Extract the (x, y) coordinate from the center of the cell holding the provided text.  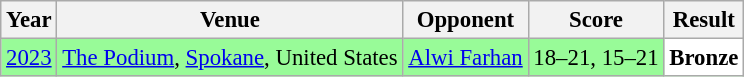
2023 (29, 58)
Score (596, 20)
Venue (230, 20)
Bronze (704, 58)
Alwi Farhan (466, 58)
18–21, 15–21 (596, 58)
Year (29, 20)
The Podium, Spokane, United States (230, 58)
Opponent (466, 20)
Result (704, 20)
